Pinpoint the cell where the given text exists, returning its (X, Y) midpoint coordinate. 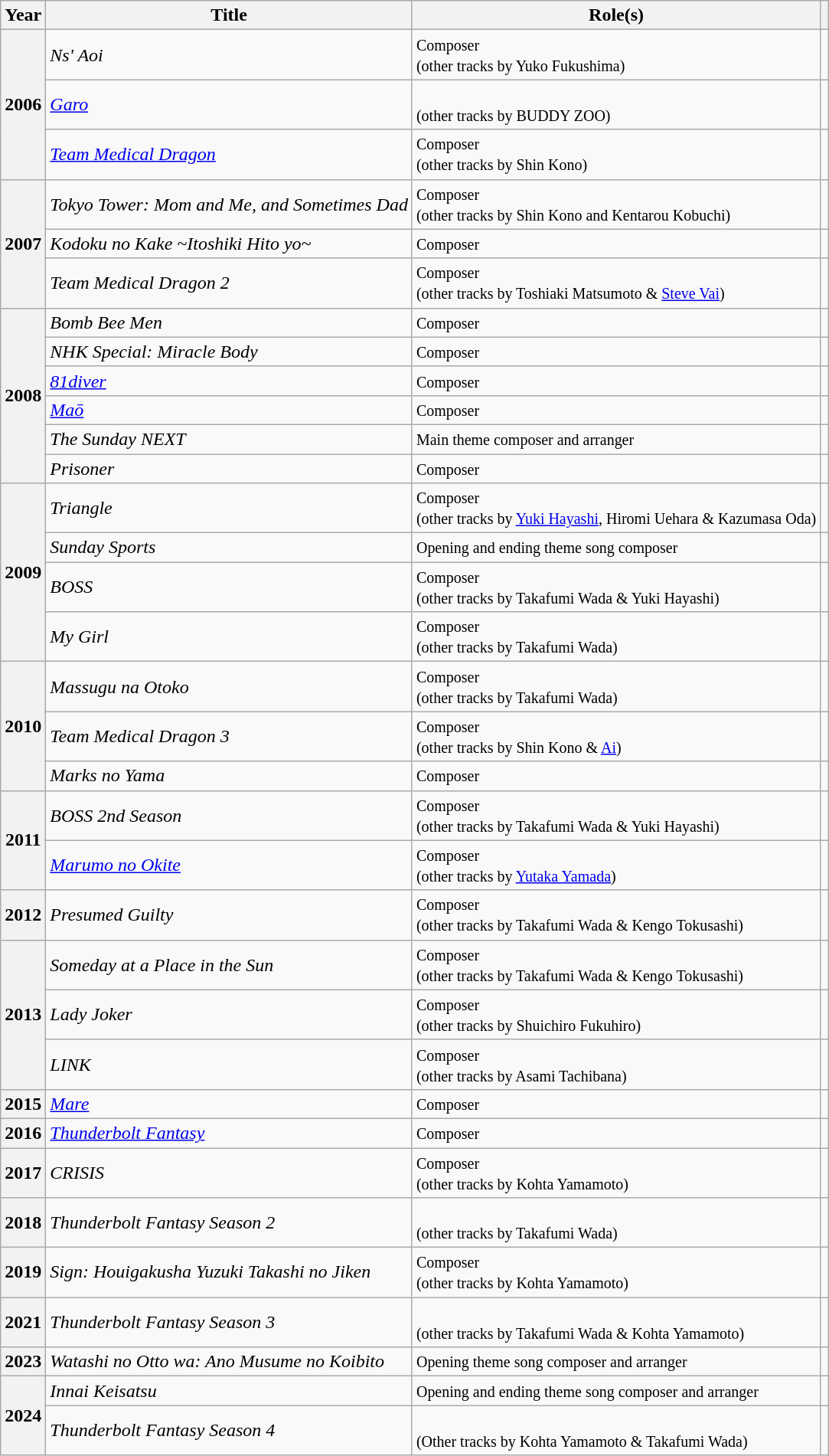
Innai Keisatsu (230, 1391)
Opening and ending theme song composer (615, 548)
2024 (23, 1415)
Maō (230, 410)
Composer(other tracks by Shin Kono) (615, 155)
Bomb Bee Men (230, 322)
2017 (23, 1172)
Marumo no Okite (230, 865)
NHK Special: Miracle Body (230, 352)
Title (230, 15)
Massugu na Otoko (230, 686)
Lady Joker (230, 1014)
(Other tracks by Kohta Yamamoto & Takafumi Wada) (615, 1431)
2023 (23, 1362)
Presumed Guilty (230, 914)
Someday at a Place in the Sun (230, 965)
2011 (23, 840)
2006 (23, 104)
Triangle (230, 509)
Composer(other tracks by Asami Tachibana) (615, 1065)
Garo (230, 104)
Sign: Houigakusha Yuzuki Takashi no Jiken (230, 1273)
Kodoku no Kake ~Itoshiki Hito yo~ (230, 244)
2018 (23, 1222)
Team Medical Dragon 2 (230, 283)
Opening theme song composer and arranger (615, 1362)
(other tracks by Takafumi Wada) (615, 1222)
(other tracks by Takafumi Wada & Kohta Yamamoto) (615, 1322)
2012 (23, 914)
Composer(other tracks by Toshiaki Matsumoto & Steve Vai) (615, 283)
Thunderbolt Fantasy Season 3 (230, 1322)
My Girl (230, 637)
2010 (23, 726)
Composer(other tracks by Yuko Fukushima) (615, 55)
BOSS 2nd Season (230, 815)
Composer(other tracks by Yutaka Yamada) (615, 865)
2016 (23, 1133)
Thunderbolt Fantasy Season 2 (230, 1222)
(other tracks by BUDDY ZOO) (615, 104)
Tokyo Tower: Mom and Me, and Sometimes Dad (230, 204)
Sunday Sports (230, 548)
BOSS (230, 587)
Watashi no Otto wa: Ano Musume no Koibito (230, 1362)
Thunderbolt Fantasy (230, 1133)
Thunderbolt Fantasy Season 4 (230, 1431)
Composer(other tracks by Shin Kono and Kentarou Kobuchi) (615, 204)
Composer(other tracks by Shin Kono & Ai) (615, 737)
Composer(other tracks by Shuichiro Fukuhiro) (615, 1014)
2008 (23, 395)
2007 (23, 244)
Team Medical Dragon 3 (230, 737)
Mare (230, 1104)
LINK (230, 1065)
Marks no Yama (230, 776)
2009 (23, 573)
The Sunday NEXT (230, 439)
2013 (23, 1014)
2019 (23, 1273)
CRISIS (230, 1172)
Year (23, 15)
Team Medical Dragon (230, 155)
Prisoner (230, 468)
2021 (23, 1322)
Opening and ending theme song composer and arranger (615, 1391)
Role(s) (615, 15)
2015 (23, 1104)
81diver (230, 381)
Composer(other tracks by Yuki Hayashi, Hiromi Uehara & Kazumasa Oda) (615, 509)
Ns' Aoi (230, 55)
Main theme composer and arranger (615, 439)
